Return [X, Y] of the center of cell containing provided text 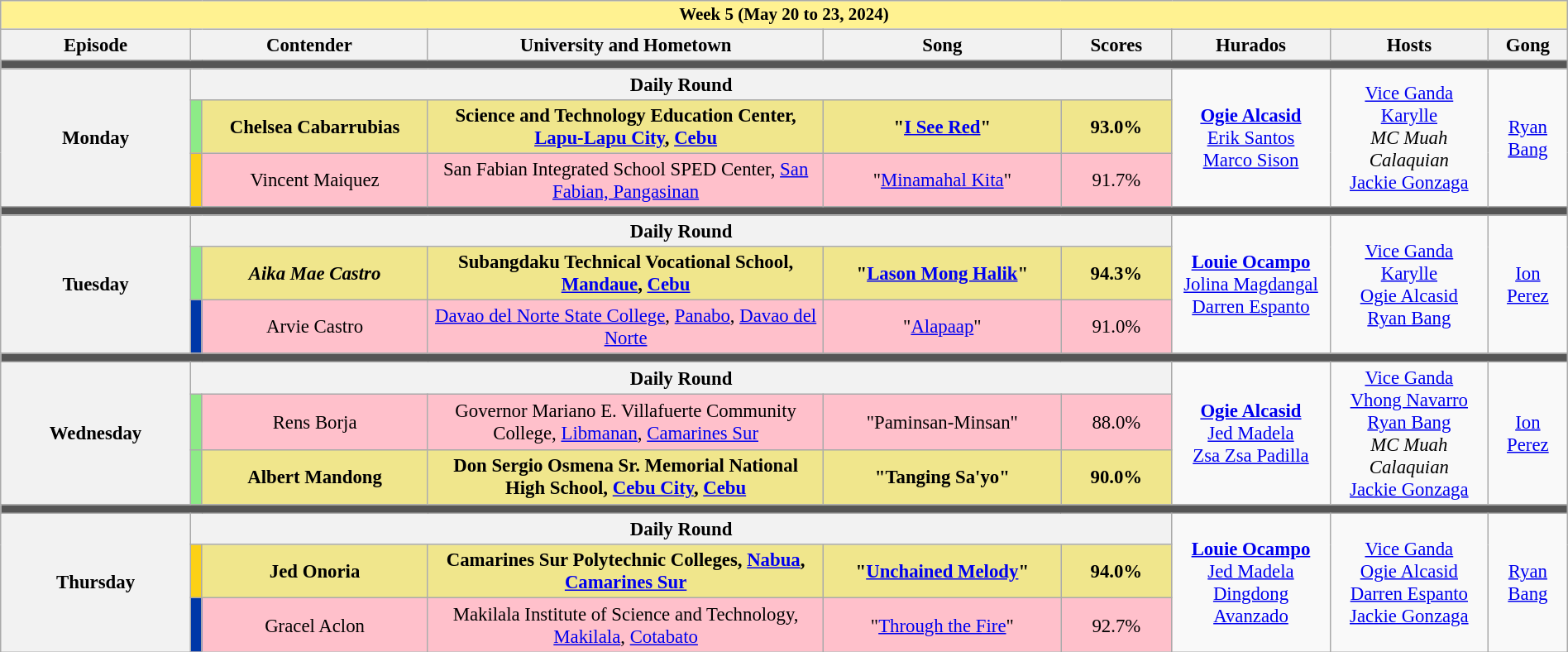
94.3% [1116, 273]
Vice GandaVhong NavarroRyan BangMC Muah CalaquianJackie Gonzaga [1409, 434]
Gong [1528, 45]
Week 5 (May 20 to 23, 2024) [784, 15]
Tuesday [96, 285]
94.0% [1116, 573]
Science and Technology Education Center, Lapu-Lapu City, Cebu [625, 127]
Makilala Institute of Science and Technology, Makilala, Cotabato [625, 626]
Governor Mariano E. Villafuerte Community College, Libmanan, Camarines Sur [625, 422]
"I See Red" [943, 127]
Wednesday [96, 434]
"Minamahal Kita" [943, 180]
"Paminsan-Minsan" [943, 422]
88.0% [1116, 422]
Song [943, 45]
Arvie Castro [315, 328]
Vice GandaOgie AlcasidDarren EspantoJackie Gonzaga [1409, 582]
Contender [309, 45]
92.7% [1116, 626]
"Through the Fire" [943, 626]
"Lason Mong Halik" [943, 273]
Ogie AlcasidJed MadelaZsa Zsa Padilla [1250, 434]
San Fabian Integrated School SPED Center, San Fabian, Pangasinan [625, 180]
Rens Borja [315, 422]
Episode [96, 45]
Louie OcampoJed MadelaDingdong Avanzado [1250, 582]
90.0% [1116, 477]
Chelsea Cabarrubias [315, 127]
Hosts [1409, 45]
Vice GandaKarylleMC Muah CalaquianJackie Gonzaga [1409, 137]
Gracel Aclon [315, 626]
Don Sergio Osmena Sr. Memorial National High School, Cebu City, Cebu [625, 477]
University and Hometown [625, 45]
Davao del Norte State College, Panabo, Davao del Norte [625, 328]
Hurados [1250, 45]
Aika Mae Castro [315, 273]
93.0% [1116, 127]
"Alapaap" [943, 328]
Louie OcampoJolina MagdangalDarren Espanto [1250, 285]
"Unchained Melody" [943, 573]
Scores [1116, 45]
Thursday [96, 582]
91.0% [1116, 328]
Ogie AlcasidErik SantosMarco Sison [1250, 137]
Subangdaku Technical Vocational School, Mandaue, Cebu [625, 273]
Albert Mandong [315, 477]
Monday [96, 137]
91.7% [1116, 180]
Vincent Maiquez [315, 180]
Camarines Sur Polytechnic Colleges, Nabua, Camarines Sur [625, 573]
"Tanging Sa'yo" [943, 477]
Vice GandaKarylleOgie AlcasidRyan Bang [1409, 285]
Jed Onoria [315, 573]
